For the text-containing cell, return its midpoint in [X, Y] coordinate format. 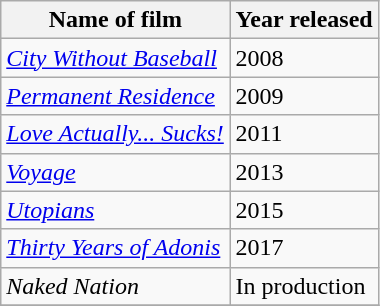
In production [304, 286]
2017 [304, 248]
Utopians [116, 210]
Naked Nation [116, 286]
2009 [304, 96]
2011 [304, 134]
City Without Baseball [116, 58]
Year released [304, 20]
Love Actually... Sucks! [116, 134]
Thirty Years of Adonis [116, 248]
Permanent Residence [116, 96]
Name of film [116, 20]
2008 [304, 58]
2013 [304, 172]
2015 [304, 210]
Voyage [116, 172]
